Provide the [x, y] coordinate of the cell's center where the given text is located.  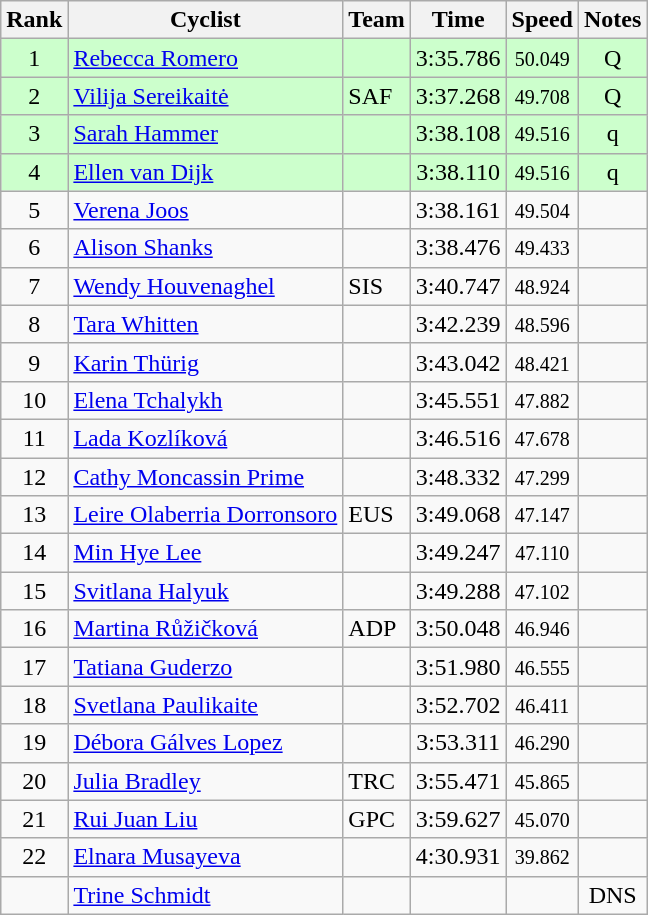
Cathy Moncassin Prime [206, 477]
13 [34, 515]
49.504 [542, 210]
Elnara Musayeva [206, 857]
7 [34, 286]
18 [34, 705]
Débora Gálves Lopez [206, 743]
3:53.311 [458, 743]
3:35.786 [458, 58]
Rank [34, 20]
22 [34, 857]
49.433 [542, 248]
39.862 [542, 857]
Notes [612, 20]
3:45.551 [458, 400]
SAF [377, 96]
3:50.048 [458, 629]
2 [34, 96]
8 [34, 324]
Time [458, 20]
3:40.747 [458, 286]
17 [34, 667]
Svetlana Paulikaite [206, 705]
19 [34, 743]
46.411 [542, 705]
9 [34, 362]
3 [34, 134]
11 [34, 438]
10 [34, 400]
14 [34, 553]
3:46.516 [458, 438]
Ellen van Dijk [206, 172]
47.110 [542, 553]
Cyclist [206, 20]
Rebecca Romero [206, 58]
1 [34, 58]
GPC [377, 819]
Lada Kozlíková [206, 438]
5 [34, 210]
Alison Shanks [206, 248]
47.147 [542, 515]
3:49.247 [458, 553]
46.290 [542, 743]
Svitlana Halyuk [206, 591]
Sarah Hammer [206, 134]
6 [34, 248]
47.882 [542, 400]
3:49.288 [458, 591]
3:48.332 [458, 477]
3:38.476 [458, 248]
TRC [377, 781]
DNS [612, 895]
Wendy Houvenaghel [206, 286]
45.865 [542, 781]
48.421 [542, 362]
Tara Whitten [206, 324]
Tatiana Guderzo [206, 667]
48.924 [542, 286]
Team [377, 20]
3:38.110 [458, 172]
3:55.471 [458, 781]
45.070 [542, 819]
Rui Juan Liu [206, 819]
47.299 [542, 477]
3:37.268 [458, 96]
3:43.042 [458, 362]
49.708 [542, 96]
20 [34, 781]
12 [34, 477]
16 [34, 629]
Martina Růžičková [206, 629]
46.946 [542, 629]
47.678 [542, 438]
3:42.239 [458, 324]
3:49.068 [458, 515]
EUS [377, 515]
50.049 [542, 58]
Trine Schmidt [206, 895]
4:30.931 [458, 857]
46.555 [542, 667]
Vilija Sereikaitė [206, 96]
47.102 [542, 591]
15 [34, 591]
3:38.161 [458, 210]
Elena Tchalykh [206, 400]
Julia Bradley [206, 781]
Speed [542, 20]
4 [34, 172]
SIS [377, 286]
3:52.702 [458, 705]
21 [34, 819]
3:59.627 [458, 819]
Leire Olaberria Dorronsoro [206, 515]
Min Hye Lee [206, 553]
48.596 [542, 324]
ADP [377, 629]
3:38.108 [458, 134]
Karin Thürig [206, 362]
Verena Joos [206, 210]
3:51.980 [458, 667]
